Determine the [X, Y] coordinate at the center of the cell enclosing the given text.  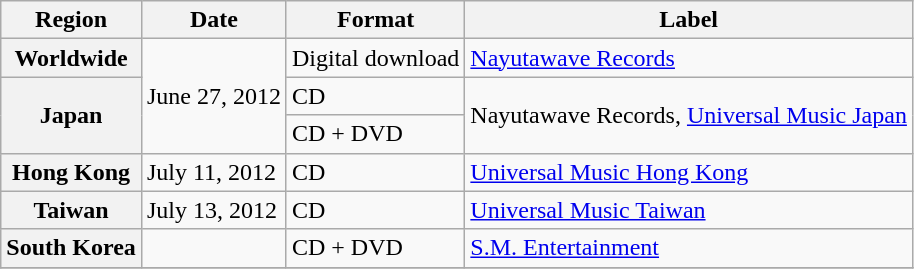
Worldwide [72, 58]
Japan [72, 115]
July 11, 2012 [214, 172]
July 13, 2012 [214, 210]
Hong Kong [72, 172]
South Korea [72, 248]
Format [375, 20]
Universal Music Hong Kong [689, 172]
Taiwan [72, 210]
Digital download [375, 58]
Universal Music Taiwan [689, 210]
Label [689, 20]
Nayutawave Records, Universal Music Japan [689, 115]
S.M. Entertainment [689, 248]
Region [72, 20]
Nayutawave Records [689, 58]
June 27, 2012 [214, 96]
Date [214, 20]
